Scan for the cell matching the given text and deliver its [x, y] coordinate at center. 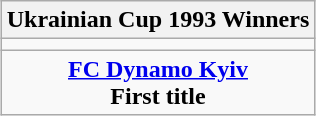
FC Dynamo KyivFirst title [158, 82]
Ukrainian Cup 1993 Winners [158, 20]
